Capture the cell that displays the provided text and extract its (X, Y) central coordinate. 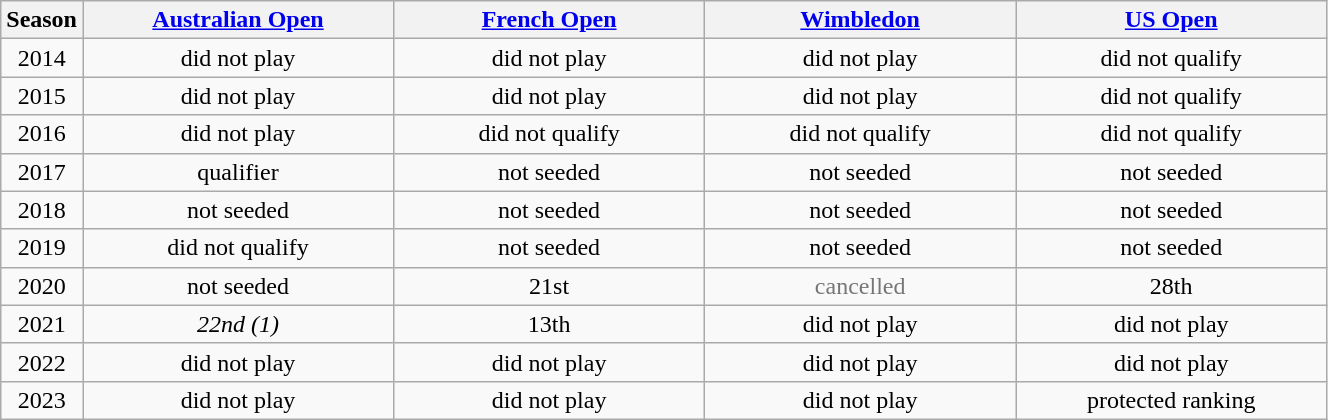
US Open (1172, 20)
2016 (42, 134)
2019 (42, 248)
22nd (1) (238, 324)
qualifier (238, 172)
2014 (42, 58)
French Open (550, 20)
2018 (42, 210)
13th (550, 324)
21st (550, 286)
2023 (42, 400)
2017 (42, 172)
Australian Open (238, 20)
2021 (42, 324)
cancelled (860, 286)
Wimbledon (860, 20)
28th (1172, 286)
2015 (42, 96)
Season (42, 20)
protected ranking (1172, 400)
2022 (42, 362)
2020 (42, 286)
